Return the [X, Y] coordinate for the center point of the cell that contains the specified text.  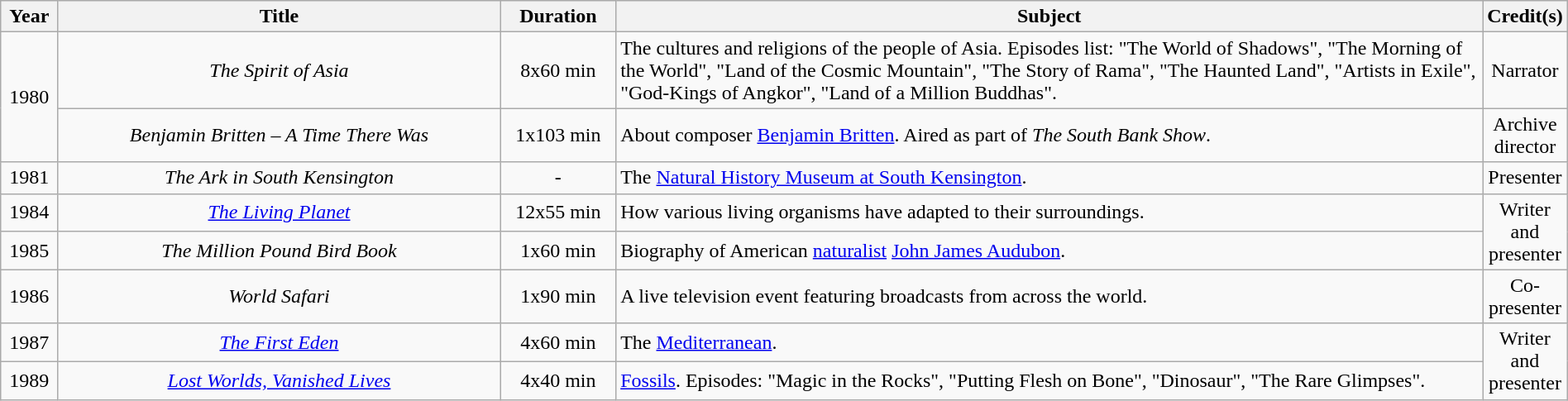
The First Eden [280, 342]
1989 [30, 380]
4x40 min [558, 380]
The Spirit of Asia [280, 70]
The Million Pound Bird Book [280, 251]
Co-presenter [1525, 296]
Subject [1049, 17]
The Natural History Museum at South Kensington. [1049, 178]
Title [280, 17]
The Living Planet [280, 212]
1981 [30, 178]
About composer Benjamin Britten. Aired as part of The South Bank Show. [1049, 136]
Archive director [1525, 136]
How various living organisms have adapted to their surroundings. [1049, 212]
1984 [30, 212]
12x55 min [558, 212]
1987 [30, 342]
- [558, 178]
8x60 min [558, 70]
Benjamin Britten – A Time There Was [280, 136]
World Safari [280, 296]
Biography of American naturalist John James Audubon. [1049, 251]
Credit(s) [1525, 17]
1980 [30, 98]
1x90 min [558, 296]
The Mediterranean. [1049, 342]
1x103 min [558, 136]
1985 [30, 251]
Lost Worlds, Vanished Lives [280, 380]
Year [30, 17]
Fossils. Episodes: "Magic in the Rocks", "Putting Flesh on Bone", "Dinosaur", "The Rare Glimpses". [1049, 380]
4x60 min [558, 342]
1x60 min [558, 251]
A live television event featuring broadcasts from across the world. [1049, 296]
The Ark in South Kensington [280, 178]
Presenter [1525, 178]
1986 [30, 296]
Narrator [1525, 70]
Duration [558, 17]
